Output the [X, Y] coordinate of the center of the cell containing the given text.  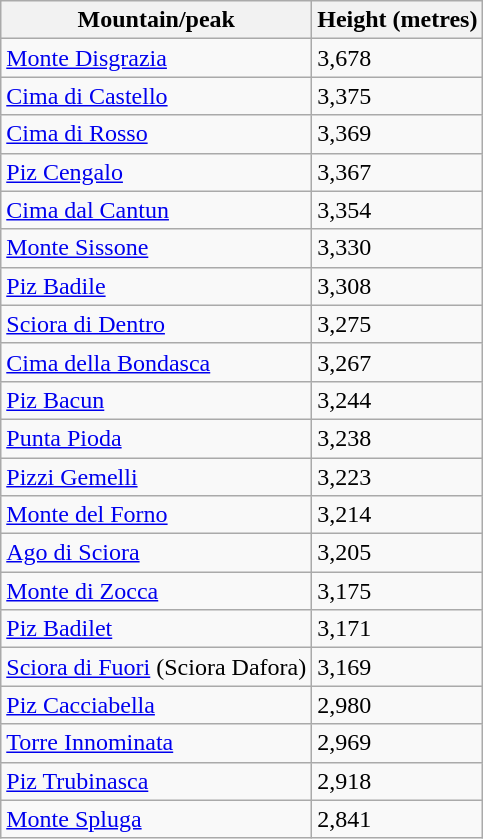
3,244 [398, 400]
Piz Bacun [156, 400]
Piz Cacciabella [156, 705]
3,330 [398, 248]
3,354 [398, 210]
Piz Cengalo [156, 172]
3,275 [398, 324]
2,918 [398, 781]
3,238 [398, 438]
Monte Spluga [156, 819]
3,175 [398, 591]
3,369 [398, 134]
2,980 [398, 705]
Mountain/peak [156, 20]
Cima di Castello [156, 96]
Cima di Rosso [156, 134]
3,367 [398, 172]
Monte di Zocca [156, 591]
Ago di Sciora [156, 553]
Monte del Forno [156, 515]
3,308 [398, 286]
3,214 [398, 515]
Monte Sissone [156, 248]
3,205 [398, 553]
3,375 [398, 96]
Monte Disgrazia [156, 58]
3,171 [398, 629]
Piz Badile [156, 286]
Cima della Bondasca [156, 362]
Cima dal Cantun [156, 210]
3,678 [398, 58]
3,267 [398, 362]
Pizzi Gemelli [156, 477]
2,841 [398, 819]
Piz Badilet [156, 629]
Sciora di Fuori (Sciora Dafora) [156, 667]
Piz Trubinasca [156, 781]
Punta Pioda [156, 438]
2,969 [398, 743]
3,169 [398, 667]
Sciora di Dentro [156, 324]
Torre Innominata [156, 743]
Height (metres) [398, 20]
3,223 [398, 477]
